From the cell containing the given text, extract its center point as [x, y] coordinate. 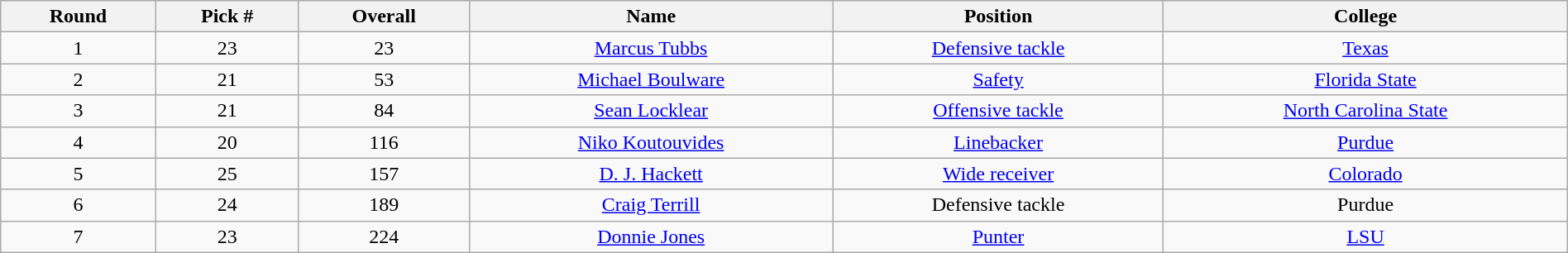
Punter [998, 236]
5 [78, 174]
157 [384, 174]
Linebacker [998, 142]
7 [78, 236]
53 [384, 79]
LSU [1365, 236]
4 [78, 142]
20 [227, 142]
Donnie Jones [651, 236]
Texas [1365, 48]
189 [384, 205]
College [1365, 17]
Overall [384, 17]
Niko Koutouvides [651, 142]
Michael Boulware [651, 79]
Offensive tackle [998, 111]
2 [78, 79]
Florida State [1365, 79]
Colorado [1365, 174]
Pick # [227, 17]
Wide receiver [998, 174]
Name [651, 17]
Craig Terrill [651, 205]
Marcus Tubbs [651, 48]
D. J. Hackett [651, 174]
24 [227, 205]
Position [998, 17]
25 [227, 174]
3 [78, 111]
North Carolina State [1365, 111]
Sean Locklear [651, 111]
Safety [998, 79]
84 [384, 111]
116 [384, 142]
Round [78, 17]
224 [384, 236]
1 [78, 48]
6 [78, 205]
